Identify which cell holds the provided text, then report its [x, y] central coordinate. 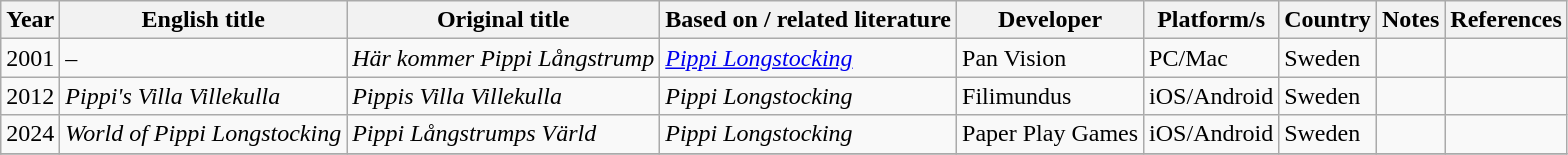
Country [1328, 20]
2024 [30, 134]
Pippi's Villa Villekulla [204, 96]
Här kommer Pippi Långstrump [504, 58]
Original title [504, 20]
PC/Mac [1212, 58]
Year [30, 20]
English title [204, 20]
Pippi Långstrumps Värld [504, 134]
Based on / related literature [808, 20]
Developer [1050, 20]
– [204, 58]
Platform/s [1212, 20]
2012 [30, 96]
2001 [30, 58]
World of Pippi Longstocking [204, 134]
References [1506, 20]
Pan Vision [1050, 58]
Notes [1410, 20]
Paper Play Games [1050, 134]
Filimundus [1050, 96]
Pippis Villa Villekulla [504, 96]
